Find where the given text appears and provide that cell's center as (X, Y) coordinate. 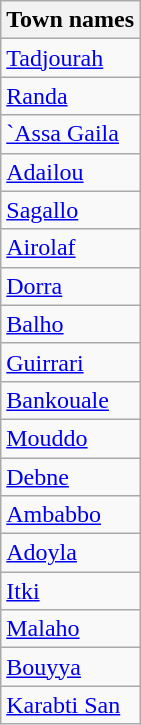
Randa (70, 96)
Bouyya (70, 667)
Itki (70, 591)
Karabti San (70, 705)
Ambabbo (70, 515)
`Assa Gaila (70, 134)
Mouddo (70, 438)
Airolaf (70, 248)
Guirrari (70, 362)
Malaho (70, 629)
Adoyla (70, 553)
Dorra (70, 286)
Town names (70, 20)
Adailou (70, 172)
Balho (70, 324)
Sagallo (70, 210)
Tadjourah (70, 58)
Debne (70, 477)
Bankouale (70, 400)
